Return [x, y] of the center of cell containing provided text 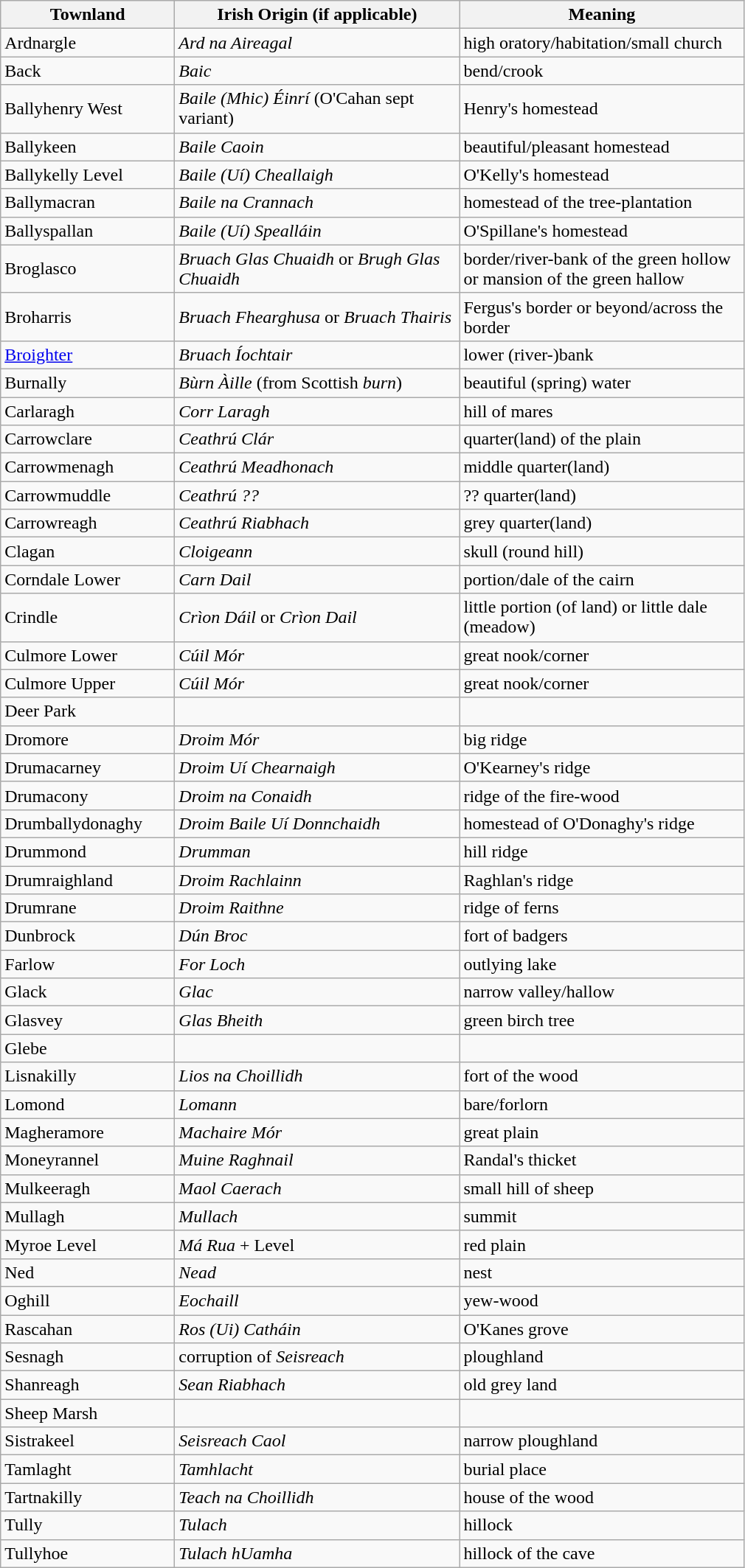
Drumacony [88, 795]
Ceathrú Riabhach [317, 523]
Mullach [317, 1216]
Sheep Marsh [88, 1413]
Tartnakilly [88, 1497]
Carrowreagh [88, 523]
Dún Broc [317, 936]
Broglasco [88, 268]
Ballykeen [88, 147]
Cloigeann [317, 551]
O'Kelly's homestead [602, 175]
Muine Raghnail [317, 1160]
homestead of the tree-plantation [602, 203]
Glas Bheith [317, 1020]
Ballykelly Level [88, 175]
Tamhlacht [317, 1469]
beautiful (spring) water [602, 383]
Randal's thicket [602, 1160]
Back [88, 71]
Droim Rachlainn [317, 879]
outlying lake [602, 964]
Droim Baile Uí Donnchaidh [317, 823]
middle quarter(land) [602, 467]
?? quarter(land) [602, 495]
Glack [88, 992]
Baic [317, 71]
Lios na Choillidh [317, 1076]
Bruach Fhearghusa or Bruach Thairis [317, 317]
Teach na Choillidh [317, 1497]
ridge of ferns [602, 908]
quarter(land) of the plain [602, 439]
Baile (Uí) Spealláin [317, 231]
Corndale Lower [88, 579]
Baile (Mhic) Éinrí (O'Cahan sept variant) [317, 109]
Nead [317, 1272]
Broighter [88, 355]
Droim na Conaidh [317, 795]
Droim Raithne [317, 908]
Deer Park [88, 711]
Ceathrú Clár [317, 439]
nest [602, 1272]
Farlow [88, 964]
ridge of the fire-wood [602, 795]
fort of badgers [602, 936]
Sesnagh [88, 1357]
Bruach Íochtair [317, 355]
big ridge [602, 739]
small hill of sheep [602, 1188]
Lisnakilly [88, 1076]
O'Spillane's homestead [602, 231]
green birch tree [602, 1020]
Tulach [317, 1525]
Lomond [88, 1104]
Fergus's border or beyond/across the border [602, 317]
Drumraighland [88, 879]
narrow valley/hallow [602, 992]
O'Kearney's ridge [602, 767]
Rascahan [88, 1329]
Ardnargle [88, 43]
Ceathrú ?? [317, 495]
corruption of Seisreach [317, 1357]
Glasvey [88, 1020]
Meaning [602, 15]
Drumballydonaghy [88, 823]
O'Kanes grove [602, 1329]
Carrowmuddle [88, 495]
Tamlaght [88, 1469]
Carrowclare [88, 439]
Myroe Level [88, 1244]
Seisreach Caol [317, 1441]
hill ridge [602, 851]
Ceathrú Meadhonach [317, 467]
Corr Laragh [317, 411]
Shanreagh [88, 1385]
Baile Caoin [317, 147]
Sean Riabhach [317, 1385]
bend/crook [602, 71]
homestead of O'Donaghy's ridge [602, 823]
Eochaill [317, 1300]
Carrowmenagh [88, 467]
Tulach hUamha [317, 1553]
Droim Uí Chearnaigh [317, 767]
For Loch [317, 964]
Glac [317, 992]
Dromore [88, 739]
Tullyhoe [88, 1553]
Drumman [317, 851]
burial place [602, 1469]
Culmore Lower [88, 655]
fort of the wood [602, 1076]
Irish Origin (if applicable) [317, 15]
hillock [602, 1525]
Crindle [88, 618]
Maol Caerach [317, 1188]
border/river-bank of the green hollow or mansion of the green hallow [602, 268]
Ros (Ui) Catháin [317, 1329]
skull (round hill) [602, 551]
Machaire Mór [317, 1132]
Carn Dail [317, 579]
Ballymacran [88, 203]
Ballyspallan [88, 231]
Droim Mór [317, 739]
beautiful/pleasant homestead [602, 147]
Drummond [88, 851]
portion/dale of the cairn [602, 579]
hill of mares [602, 411]
Ned [88, 1272]
Ard na Aireagal [317, 43]
Tully [88, 1525]
high oratory/habitation/small church [602, 43]
Broharris [88, 317]
Mulkeeragh [88, 1188]
little portion (of land) or little dale (meadow) [602, 618]
Moneyrannel [88, 1160]
Baile (Uí) Cheallaigh [317, 175]
Glebe [88, 1048]
Ballyhenry West [88, 109]
bare/forlorn [602, 1104]
Sistrakeel [88, 1441]
red plain [602, 1244]
Drumacarney [88, 767]
Raghlan's ridge [602, 879]
Dunbrock [88, 936]
Mullagh [88, 1216]
lower (river-)bank [602, 355]
ploughland [602, 1357]
house of the wood [602, 1497]
great plain [602, 1132]
Drumrane [88, 908]
Bruach Glas Chuaidh or Brugh Glas Chuaidh [317, 268]
Magheramore [88, 1132]
Má Rua + Level [317, 1244]
Baile na Crannach [317, 203]
Oghill [88, 1300]
yew-wood [602, 1300]
narrow ploughland [602, 1441]
Burnally [88, 383]
Carlaragh [88, 411]
Bùrn Àille (from Scottish burn) [317, 383]
grey quarter(land) [602, 523]
Henry's homestead [602, 109]
old grey land [602, 1385]
Culmore Upper [88, 683]
Clagan [88, 551]
summit [602, 1216]
Crìon Dáil or Crìon Dail [317, 618]
hillock of the cave [602, 1553]
Townland [88, 15]
Lomann [317, 1104]
